Return the [X, Y] coordinate for the center point of the cell that contains the specified text.  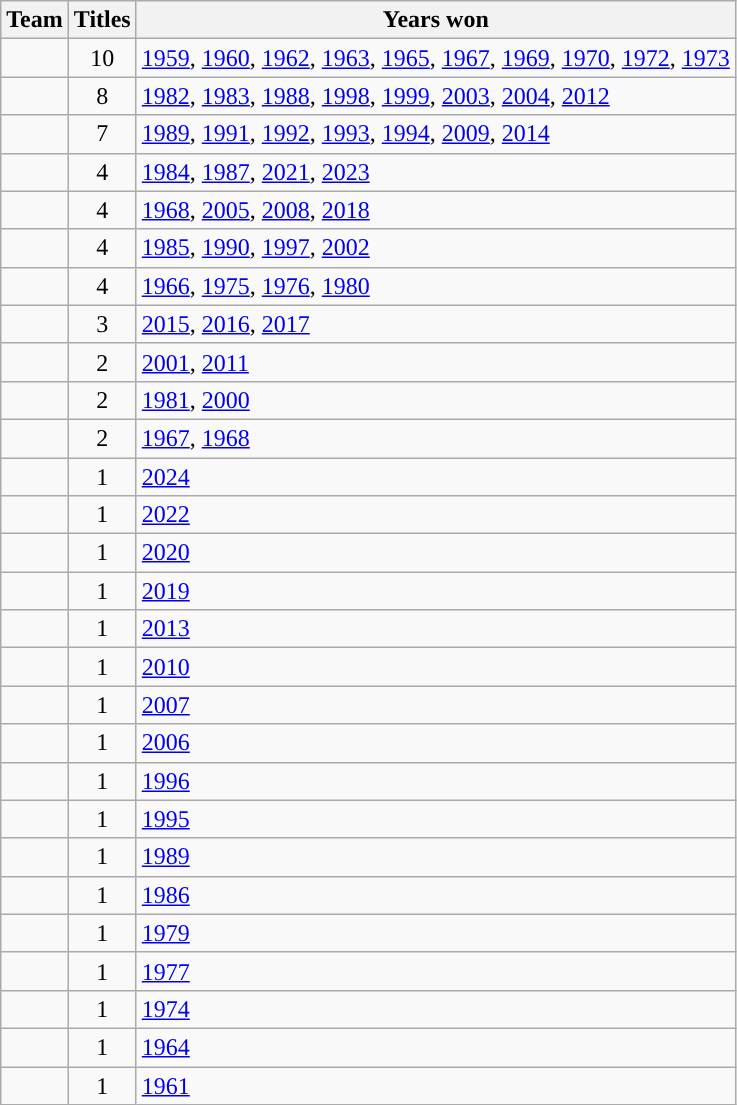
2019 [436, 591]
10 [102, 58]
1985, 1990, 1997, 2002 [436, 248]
7 [102, 134]
1995 [436, 819]
1968, 2005, 2008, 2018 [436, 210]
1967, 1968 [436, 438]
1977 [436, 971]
2015, 2016, 2017 [436, 324]
1989, 1991, 1992, 1993, 1994, 2009, 2014 [436, 134]
2020 [436, 553]
2001, 2011 [436, 362]
2006 [436, 743]
2010 [436, 667]
1986 [436, 895]
2007 [436, 705]
1996 [436, 781]
1982, 1983, 1988, 1998, 1999, 2003, 2004, 2012 [436, 96]
Team [35, 20]
2024 [436, 477]
1974 [436, 1009]
1979 [436, 933]
2013 [436, 629]
8 [102, 96]
1989 [436, 857]
1964 [436, 1047]
Years won [436, 20]
2022 [436, 515]
Titles [102, 20]
1984, 1987, 2021, 2023 [436, 172]
1981, 2000 [436, 400]
1966, 1975, 1976, 1980 [436, 286]
1959, 1960, 1962, 1963, 1965, 1967, 1969, 1970, 1972, 1973 [436, 58]
1961 [436, 1085]
3 [102, 324]
